Pinpoint the cell where the given text exists, returning its (x, y) midpoint coordinate. 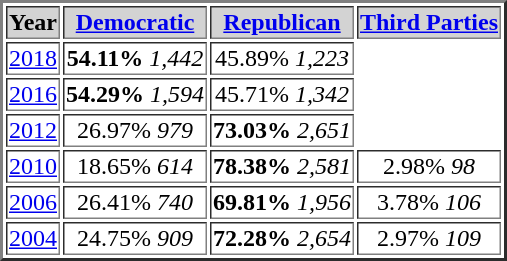
2006 (33, 202)
2.97% 109 (429, 238)
Republican (282, 22)
Year (33, 22)
73.03% 2,651 (282, 130)
69.81% 1,956 (282, 202)
54.29% 1,594 (135, 94)
3.78% 106 (429, 202)
2010 (33, 166)
45.89% 1,223 (282, 58)
2004 (33, 238)
26.41% 740 (135, 202)
2012 (33, 130)
26.97% 979 (135, 130)
2018 (33, 58)
2.98% 98 (429, 166)
54.11% 1,442 (135, 58)
18.65% 614 (135, 166)
Third Parties (429, 22)
45.71% 1,342 (282, 94)
78.38% 2,581 (282, 166)
24.75% 909 (135, 238)
72.28% 2,654 (282, 238)
2016 (33, 94)
Democratic (135, 22)
